Capture the cell that displays the provided text and extract its [x, y] central coordinate. 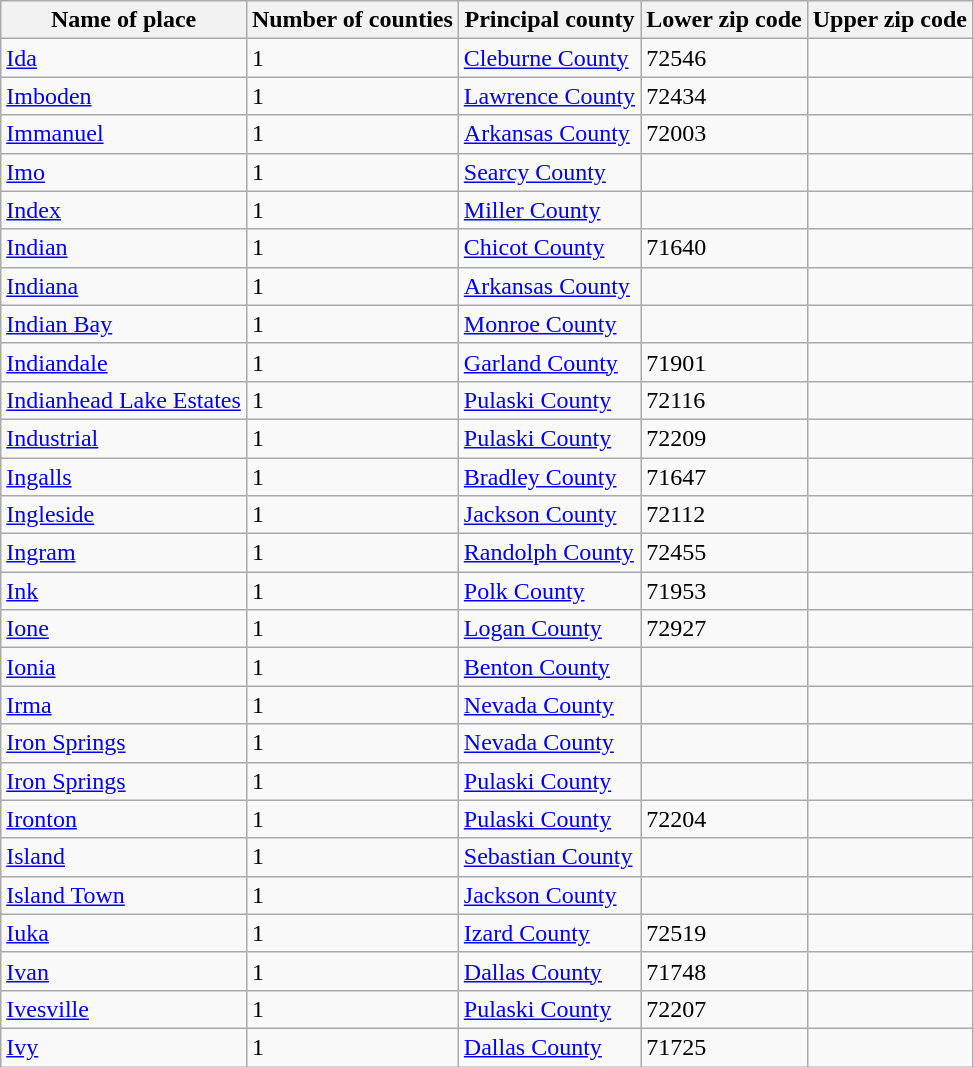
72519 [724, 933]
Benton County [549, 667]
71901 [724, 362]
Indianhead Lake Estates [124, 400]
Immanuel [124, 134]
Ida [124, 58]
Bradley County [549, 477]
Garland County [549, 362]
Searcy County [549, 172]
71748 [724, 971]
Randolph County [549, 553]
Indian Bay [124, 324]
Principal county [549, 20]
Polk County [549, 591]
Indiandale [124, 362]
Miller County [549, 210]
Island Town [124, 895]
72455 [724, 553]
72207 [724, 1009]
Logan County [549, 629]
Sebastian County [549, 857]
Ironton [124, 819]
Ivan [124, 971]
Name of place [124, 20]
72434 [724, 96]
Indian [124, 248]
Imboden [124, 96]
Ingalls [124, 477]
Ionia [124, 667]
Irma [124, 705]
Number of counties [352, 20]
Island [124, 857]
Ivesville [124, 1009]
Lawrence County [549, 96]
Ingleside [124, 515]
Ink [124, 591]
Upper zip code [890, 20]
71647 [724, 477]
Chicot County [549, 248]
Ivy [124, 1047]
Cleburne County [549, 58]
Lower zip code [724, 20]
72927 [724, 629]
Imo [124, 172]
Ione [124, 629]
Ingram [124, 553]
71640 [724, 248]
Iuka [124, 933]
72209 [724, 438]
72112 [724, 515]
Izard County [549, 933]
Industrial [124, 438]
72116 [724, 400]
72003 [724, 134]
71953 [724, 591]
Monroe County [549, 324]
71725 [724, 1047]
72204 [724, 819]
72546 [724, 58]
Index [124, 210]
Indiana [124, 286]
